Capture the cell that displays the provided text and extract its [x, y] central coordinate. 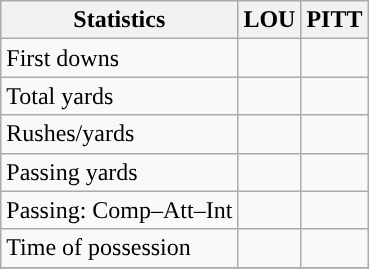
Time of possession [120, 248]
Total yards [120, 96]
First downs [120, 58]
Rushes/yards [120, 134]
Passing: Comp–Att–Int [120, 210]
Passing yards [120, 172]
Statistics [120, 20]
LOU [270, 20]
PITT [334, 20]
